Identify which cell holds the provided text, then report its [X, Y] central coordinate. 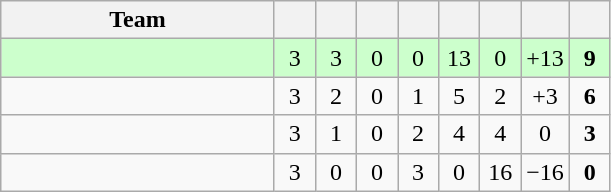
Team [138, 20]
6 [590, 96]
5 [460, 96]
+3 [546, 96]
+13 [546, 58]
16 [500, 172]
−16 [546, 172]
9 [590, 58]
13 [460, 58]
